Scan for the cell matching the given text and deliver its (X, Y) coordinate at center. 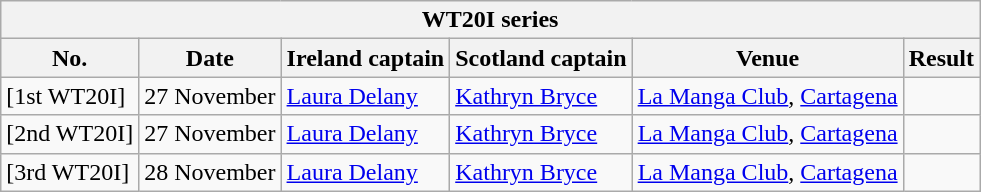
[1st WT20I] (70, 96)
No. (70, 58)
Date (210, 58)
Scotland captain (541, 58)
WT20I series (490, 20)
Ireland captain (366, 58)
Venue (768, 58)
[3rd WT20I] (70, 172)
[2nd WT20I] (70, 134)
Result (941, 58)
28 November (210, 172)
